From the cell containing the given text, extract its center point as (X, Y) coordinate. 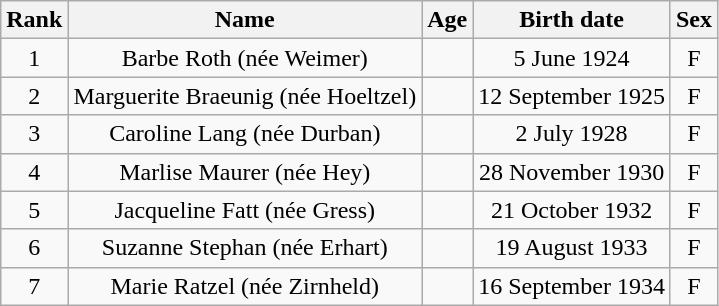
21 October 1932 (572, 210)
Suzanne Stephan (née Erhart) (245, 248)
Marie Ratzel (née Zirnheld) (245, 286)
Caroline Lang (née Durban) (245, 134)
4 (34, 172)
2 (34, 96)
Jacqueline Fatt (née Gress) (245, 210)
7 (34, 286)
Marlise Maurer (née Hey) (245, 172)
Rank (34, 20)
Name (245, 20)
Age (448, 20)
Barbe Roth (née Weimer) (245, 58)
5 (34, 210)
19 August 1933 (572, 248)
16 September 1934 (572, 286)
3 (34, 134)
Birth date (572, 20)
Sex (694, 20)
6 (34, 248)
5 June 1924 (572, 58)
1 (34, 58)
2 July 1928 (572, 134)
12 September 1925 (572, 96)
Marguerite Braeunig (née Hoeltzel) (245, 96)
28 November 1930 (572, 172)
